Determine the (X, Y) coordinate at the center of the cell enclosing the given text.  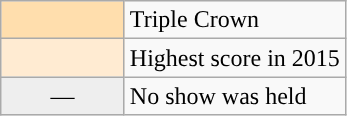
No show was held (234, 96)
Highest score in 2015 (234, 58)
Triple Crown (234, 20)
— (63, 96)
